Locate the cell with the specified text and output its [X, Y] center coordinate. 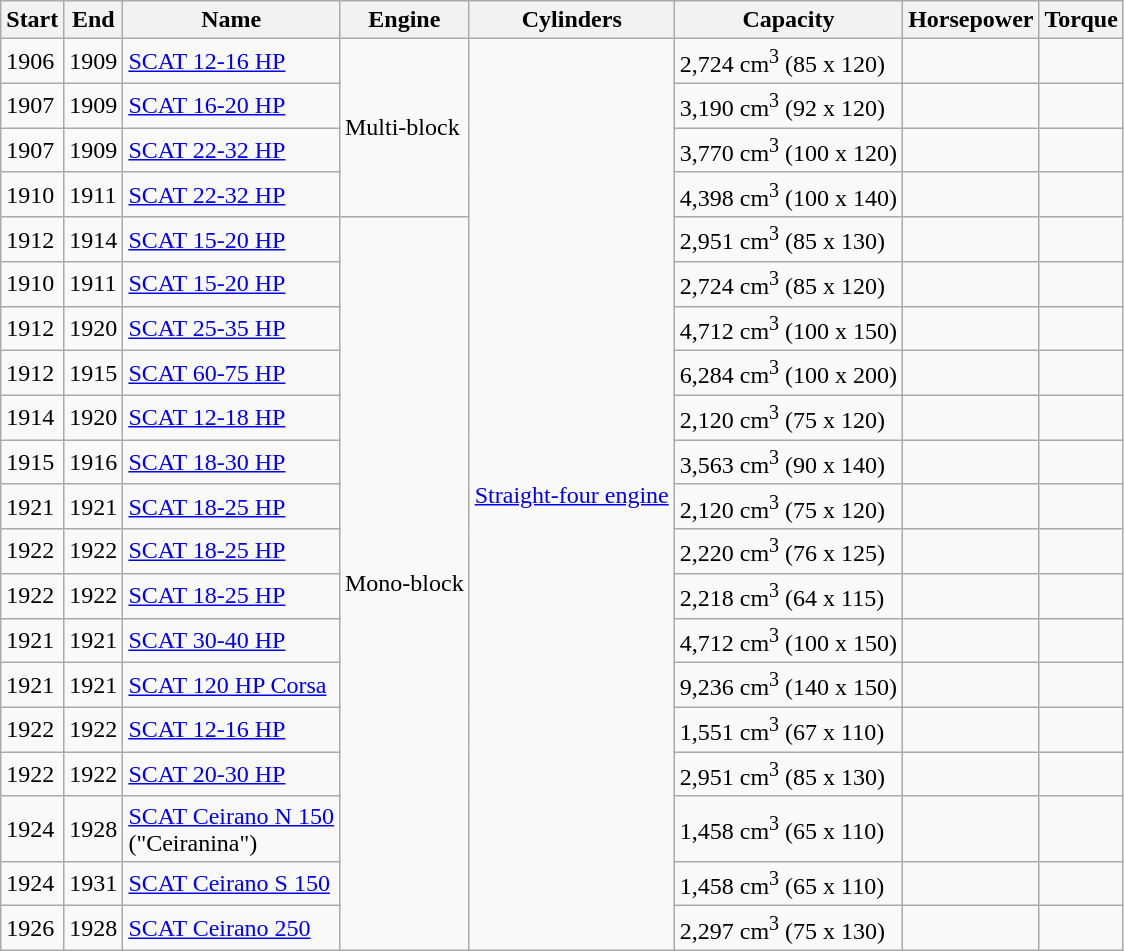
Multi-block [404, 128]
1916 [94, 462]
3,190 cm3 (92 x 120) [788, 106]
SCAT Ceirano S 150 [232, 884]
SCAT 120 HP Corsa [232, 686]
1,551 cm3 (67 x 110) [788, 730]
3,563 cm3 (90 x 140) [788, 462]
2,220 cm3 (76 x 125) [788, 552]
6,284 cm3 (100 x 200) [788, 374]
SCAT 25-35 HP [232, 328]
1926 [32, 928]
SCAT Ceirano N 150("Ceiranina") [232, 828]
4,398 cm3 (100 x 140) [788, 194]
Start [32, 20]
2,218 cm3 (64 x 115) [788, 596]
Capacity [788, 20]
Mono-block [404, 584]
1906 [32, 62]
Straight-four engine [572, 495]
Torque [1081, 20]
Name [232, 20]
SCAT 30-40 HP [232, 640]
Engine [404, 20]
SCAT Ceirano 250 [232, 928]
2,297 cm3 (75 x 130) [788, 928]
SCAT 60-75 HP [232, 374]
SCAT 12-18 HP [232, 418]
Horsepower [971, 20]
SCAT 16-20 HP [232, 106]
End [94, 20]
3,770 cm3 (100 x 120) [788, 150]
Cylinders [572, 20]
SCAT 20-30 HP [232, 774]
1931 [94, 884]
SCAT 18-30 HP [232, 462]
9,236 cm3 (140 x 150) [788, 686]
